Scan for the cell matching the given text and deliver its (X, Y) coordinate at center. 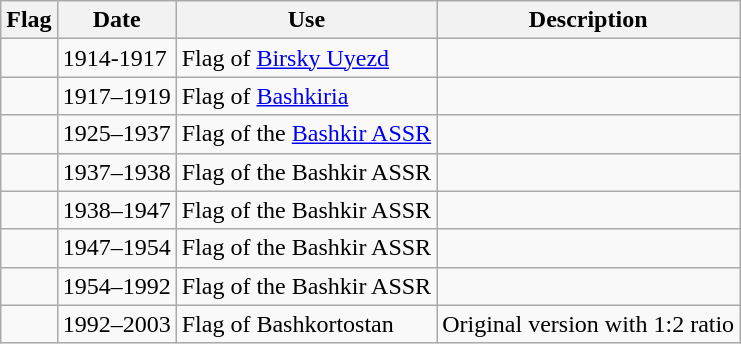
1925–1937 (116, 134)
Flag of Bashkortostan (306, 324)
1937–1938 (116, 172)
Flag (29, 20)
Flag of Birsky Uyezd (306, 58)
Date (116, 20)
1938–1947 (116, 210)
1992–2003 (116, 324)
Description (588, 20)
1954–1992 (116, 286)
Use (306, 20)
1947–1954 (116, 248)
1917–1919 (116, 96)
1914-1917 (116, 58)
Original version with 1:2 ratio (588, 324)
Flag of Bashkiria (306, 96)
